Scan for the cell matching the given text and deliver its (x, y) coordinate at center. 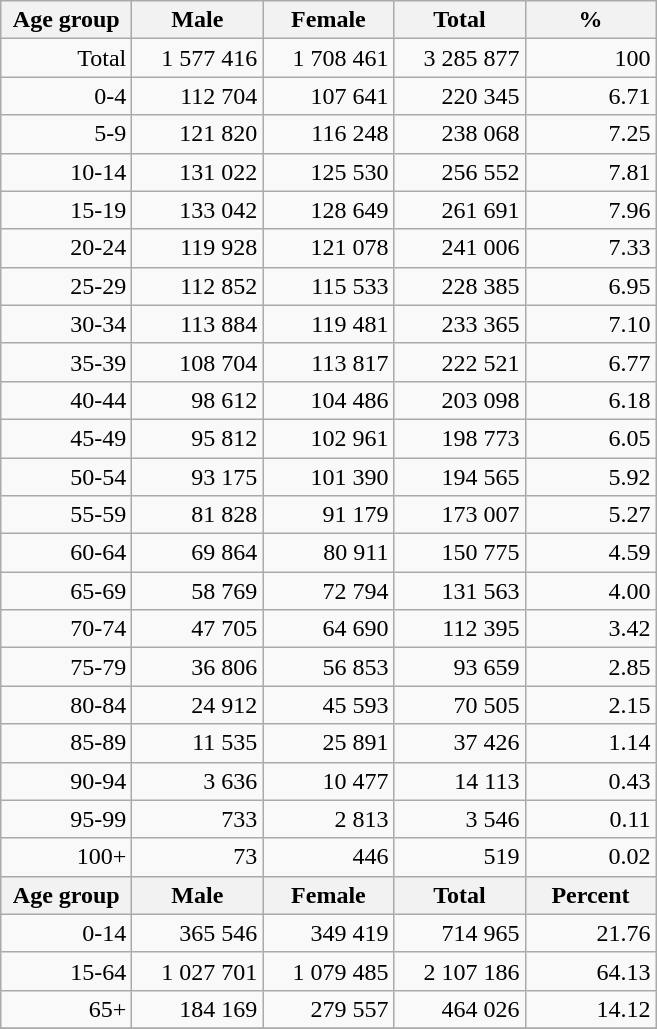
115 533 (328, 286)
65-69 (66, 591)
10 477 (328, 781)
6.71 (590, 96)
25 891 (328, 743)
256 552 (460, 172)
80-84 (66, 705)
6.95 (590, 286)
349 419 (328, 933)
65+ (66, 1009)
0-4 (66, 96)
121 078 (328, 248)
2 107 186 (460, 971)
70 505 (460, 705)
56 853 (328, 667)
519 (460, 857)
112 395 (460, 629)
72 794 (328, 591)
102 961 (328, 438)
11 535 (198, 743)
14.12 (590, 1009)
198 773 (460, 438)
35-39 (66, 362)
446 (328, 857)
365 546 (198, 933)
101 390 (328, 477)
7.10 (590, 324)
5-9 (66, 134)
5.92 (590, 477)
93 175 (198, 477)
238 068 (460, 134)
4.00 (590, 591)
228 385 (460, 286)
50-54 (66, 477)
Percent (590, 895)
119 481 (328, 324)
64 690 (328, 629)
0-14 (66, 933)
104 486 (328, 400)
119 928 (198, 248)
95 812 (198, 438)
21.76 (590, 933)
108 704 (198, 362)
10-14 (66, 172)
14 113 (460, 781)
91 179 (328, 515)
7.96 (590, 210)
% (590, 20)
45 593 (328, 705)
222 521 (460, 362)
220 345 (460, 96)
131 563 (460, 591)
241 006 (460, 248)
0.02 (590, 857)
58 769 (198, 591)
20-24 (66, 248)
2 813 (328, 819)
98 612 (198, 400)
733 (198, 819)
128 649 (328, 210)
40-44 (66, 400)
55-59 (66, 515)
64.13 (590, 971)
133 042 (198, 210)
7.33 (590, 248)
3.42 (590, 629)
30-34 (66, 324)
7.25 (590, 134)
1 027 701 (198, 971)
85-89 (66, 743)
1.14 (590, 743)
121 820 (198, 134)
184 169 (198, 1009)
2.15 (590, 705)
15-64 (66, 971)
100 (590, 58)
113 884 (198, 324)
93 659 (460, 667)
69 864 (198, 553)
95-99 (66, 819)
45-49 (66, 438)
6.05 (590, 438)
107 641 (328, 96)
100+ (66, 857)
125 530 (328, 172)
3 285 877 (460, 58)
73 (198, 857)
1 708 461 (328, 58)
15-19 (66, 210)
36 806 (198, 667)
714 965 (460, 933)
173 007 (460, 515)
464 026 (460, 1009)
1 079 485 (328, 971)
4.59 (590, 553)
25-29 (66, 286)
2.85 (590, 667)
194 565 (460, 477)
47 705 (198, 629)
131 022 (198, 172)
3 546 (460, 819)
279 557 (328, 1009)
81 828 (198, 515)
7.81 (590, 172)
116 248 (328, 134)
37 426 (460, 743)
6.77 (590, 362)
0.43 (590, 781)
113 817 (328, 362)
203 098 (460, 400)
112 852 (198, 286)
261 691 (460, 210)
1 577 416 (198, 58)
24 912 (198, 705)
112 704 (198, 96)
6.18 (590, 400)
5.27 (590, 515)
75-79 (66, 667)
233 365 (460, 324)
0.11 (590, 819)
3 636 (198, 781)
90-94 (66, 781)
80 911 (328, 553)
70-74 (66, 629)
150 775 (460, 553)
60-64 (66, 553)
